Search for the cell housing the specified text and yield its [X, Y] center coordinate. 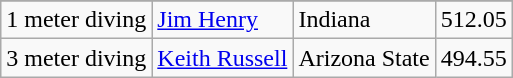
Indiana [364, 20]
494.55 [474, 58]
Jim Henry [222, 20]
512.05 [474, 20]
3 meter diving [76, 58]
Arizona State [364, 58]
Keith Russell [222, 58]
1 meter diving [76, 20]
